Return (x, y) of the center of cell containing provided text 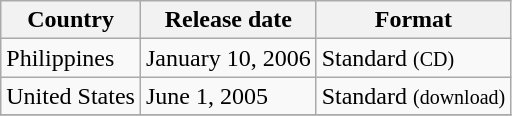
Format (414, 20)
Release date (228, 20)
January 10, 2006 (228, 58)
Standard (download) (414, 96)
United States (71, 96)
Country (71, 20)
Philippines (71, 58)
June 1, 2005 (228, 96)
Standard (CD) (414, 58)
